Capture the cell that displays the provided text and extract its [x, y] central coordinate. 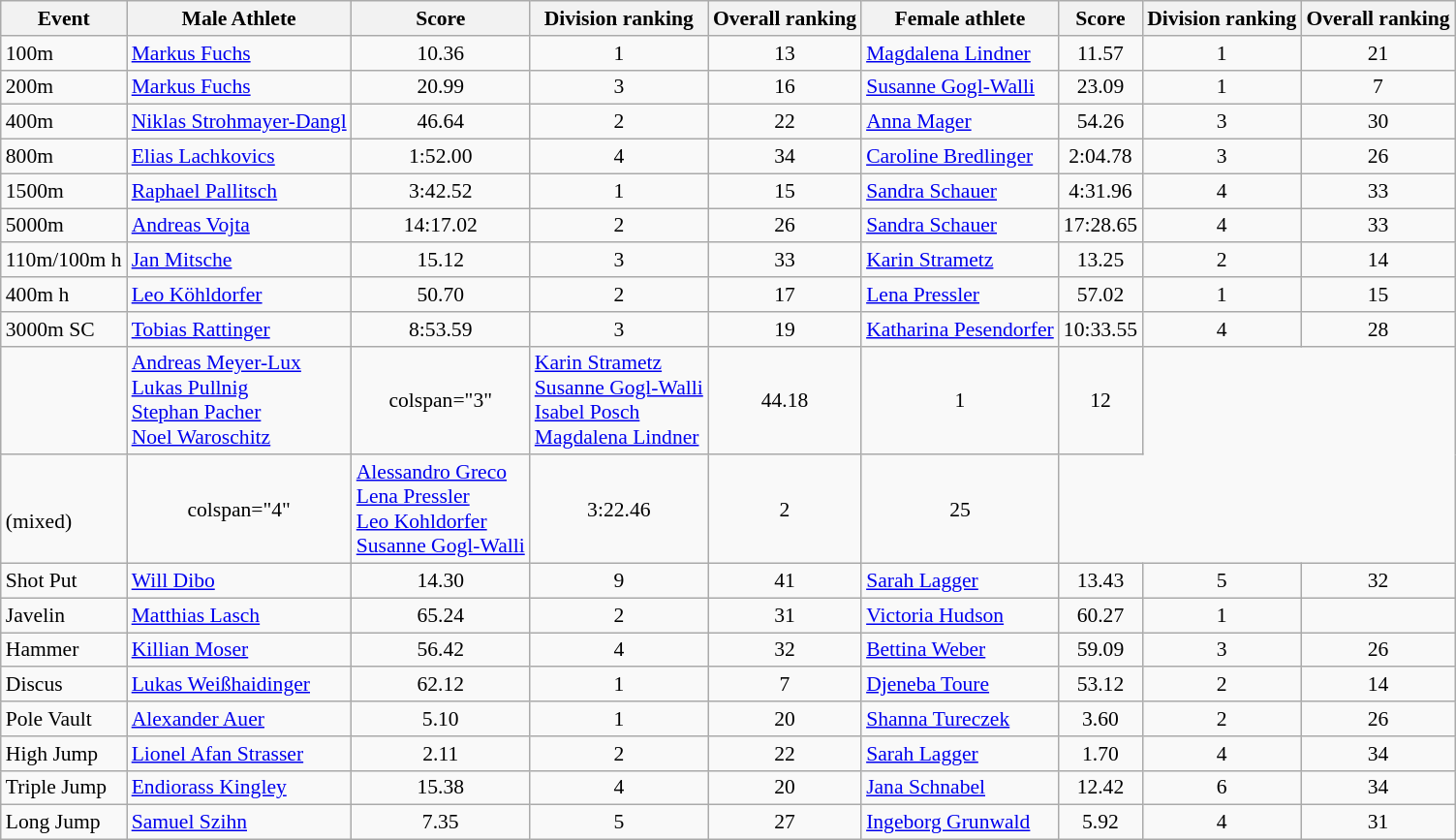
6 [1222, 788]
30 [1378, 122]
9 [619, 581]
62.12 [441, 685]
19 [785, 329]
2.11 [441, 754]
Tobias Rattinger [239, 329]
Ingeborg Grunwald [960, 823]
Lena Pressler [960, 295]
Karin StrametzSusanne Gogl-WalliIsabel PoschMagdalena Lindner [619, 400]
Djeneba Toure [960, 685]
56.42 [441, 650]
Alessandro GrecoLena PresslerLeo KohldorferSusanne Gogl-Walli [441, 510]
colspan="4" [239, 510]
Magdalena Lindner [960, 53]
Victoria Hudson [960, 615]
200m [64, 87]
53.12 [1100, 685]
Niklas Strohmayer-Dangl [239, 122]
3000m SC [64, 329]
Susanne Gogl-Walli [960, 87]
17:28.65 [1100, 226]
Will Dibo [239, 581]
Jan Mitsche [239, 261]
15.38 [441, 788]
Event [64, 18]
2:04.78 [1100, 157]
Pole Vault [64, 719]
27 [785, 823]
Lukas Weißhaidinger [239, 685]
60.27 [1100, 615]
Hammer [64, 650]
4:31.96 [1100, 191]
28 [1378, 329]
100m [64, 53]
20.99 [441, 87]
800m [64, 157]
Anna Mager [960, 122]
colspan="3" [441, 400]
Jana Schnabel [960, 788]
Raphael Pallitsch [239, 191]
46.64 [441, 122]
21 [1378, 53]
1:52.00 [441, 157]
41 [785, 581]
1500m [64, 191]
Karin Strametz [960, 261]
Bettina Weber [960, 650]
High Jump [64, 754]
15.12 [441, 261]
110m/100m h [64, 261]
Female athlete [960, 18]
5.92 [1100, 823]
Andreas Meyer-LuxLukas PullnigStephan PacherNoel Waroschitz [239, 400]
Matthias Lasch [239, 615]
Javelin [64, 615]
Leo Köhldorfer [239, 295]
Discus [64, 685]
10.36 [441, 53]
Killian Moser [239, 650]
Shot Put [64, 581]
400m h [64, 295]
44.18 [785, 400]
3.60 [1100, 719]
Elias Lachkovics [239, 157]
23.09 [1100, 87]
50.70 [441, 295]
16 [785, 87]
400m [64, 122]
12 [1100, 400]
Lionel Afan Strasser [239, 754]
7.35 [441, 823]
13.25 [1100, 261]
Shanna Tureczek [960, 719]
5.10 [441, 719]
14.30 [441, 581]
65.24 [441, 615]
13.43 [1100, 581]
59.09 [1100, 650]
17 [785, 295]
13 [785, 53]
11.57 [1100, 53]
5000m [64, 226]
Katharina Pesendorfer [960, 329]
Male Athlete [239, 18]
3:42.52 [441, 191]
10:33.55 [1100, 329]
3:22.46 [619, 510]
Long Jump [64, 823]
Caroline Bredlinger [960, 157]
14:17.02 [441, 226]
Samuel Szihn [239, 823]
Triple Jump [64, 788]
Alexander Auer [239, 719]
8:53.59 [441, 329]
Andreas Vojta [239, 226]
57.02 [1100, 295]
25 [960, 510]
Endiorass Kingley [239, 788]
(mixed) [64, 510]
1.70 [1100, 754]
12.42 [1100, 788]
54.26 [1100, 122]
